Determine the (X, Y) coordinate at the center of the cell enclosing the given text.  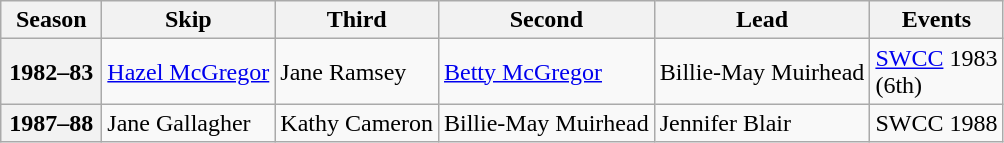
Season (52, 20)
Betty McGregor (546, 72)
Jane Ramsey (357, 72)
Jane Gallagher (188, 123)
Skip (188, 20)
Kathy Cameron (357, 123)
Hazel McGregor (188, 72)
SWCC 1983 (6th) (936, 72)
1982–83 (52, 72)
Second (546, 20)
Lead (762, 20)
1987–88 (52, 123)
SWCC 1988 (936, 123)
Events (936, 20)
Jennifer Blair (762, 123)
Third (357, 20)
